Return the (X, Y) coordinate for the center point of the cell that contains the specified text.  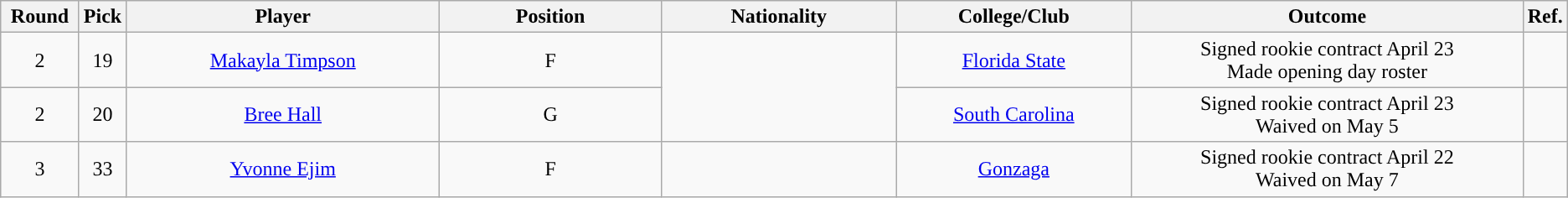
South Carolina (1014, 114)
Florida State (1014, 60)
Position (551, 17)
Gonzaga (1014, 169)
Signed rookie contract April 23Waived on May 5 (1328, 114)
Round (40, 17)
Nationality (779, 17)
Pick (102, 17)
33 (102, 169)
Player (283, 17)
Makayla Timpson (283, 60)
3 (40, 169)
20 (102, 114)
Signed rookie contract April 22Waived on May 7 (1328, 169)
19 (102, 60)
College/Club (1014, 17)
G (551, 114)
Outcome (1328, 17)
Signed rookie contract April 23Made opening day roster (1328, 60)
Ref. (1545, 17)
Yvonne Ejim (283, 169)
Bree Hall (283, 114)
